Scan for the cell matching the given text and deliver its (x, y) coordinate at center. 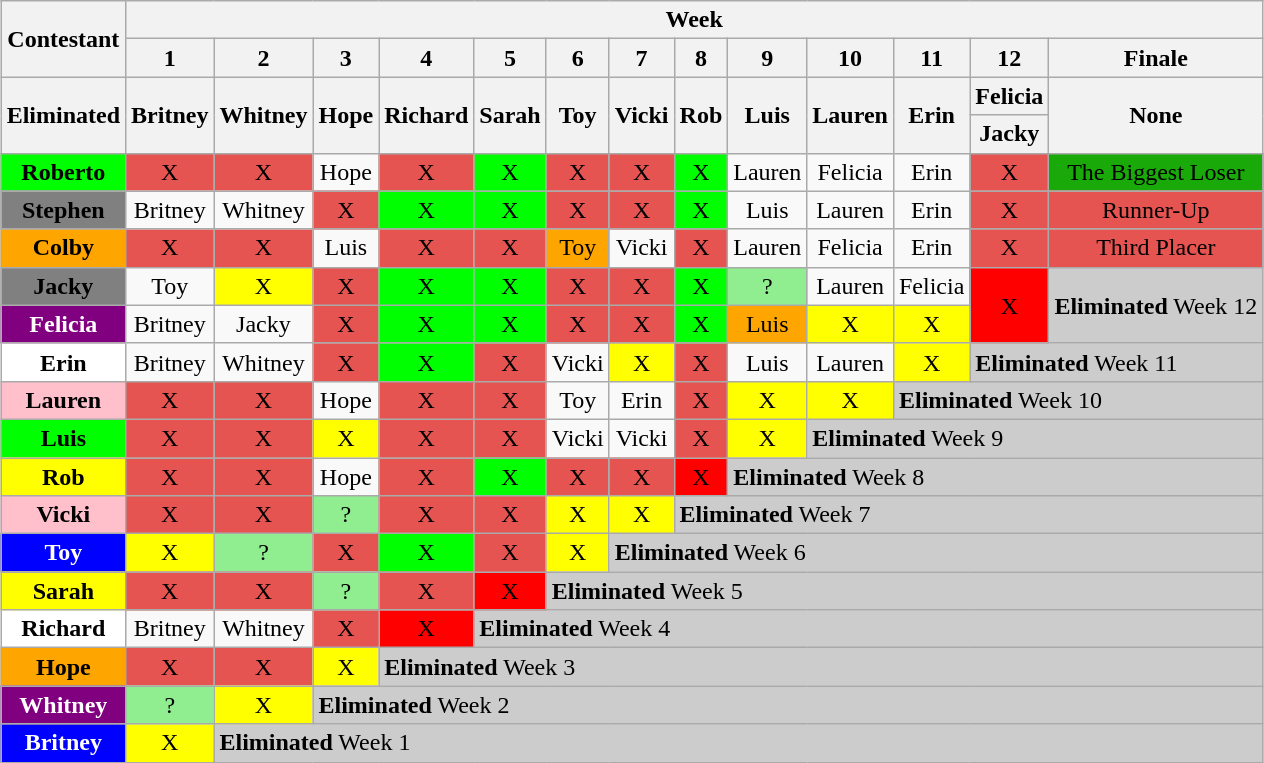
Eliminated Week 8 (996, 477)
Contestant (63, 39)
6 (578, 58)
Eliminated (63, 115)
Eliminated Week 3 (821, 667)
Runner-Up (1156, 210)
7 (642, 58)
4 (426, 58)
12 (1010, 58)
Eliminated Week 2 (788, 705)
Finale (1156, 58)
8 (701, 58)
Eliminated Week 11 (1116, 362)
2 (264, 58)
5 (510, 58)
Eliminated Week 6 (936, 553)
Eliminated Week 7 (968, 515)
1 (170, 58)
Eliminated Week 10 (1078, 400)
Eliminated Week 4 (868, 629)
Eliminated Week 1 (738, 743)
Week (694, 20)
Third Placer (1156, 248)
11 (931, 58)
10 (850, 58)
Eliminated Week 9 (1035, 438)
Stephen (63, 210)
9 (768, 58)
Colby (63, 248)
None (1156, 115)
Eliminated Week 12 (1156, 305)
The Biggest Loser (1156, 172)
3 (346, 58)
Eliminated Week 5 (904, 591)
Roberto (63, 172)
